Return the (X, Y) coordinate for the center point of the cell that contains the specified text.  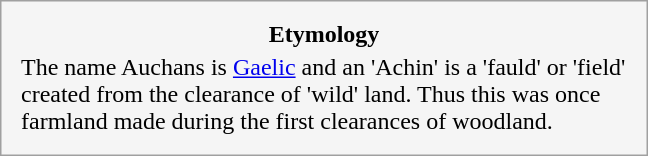
Etymology (324, 35)
